Capture the cell that displays the provided text and extract its (x, y) central coordinate. 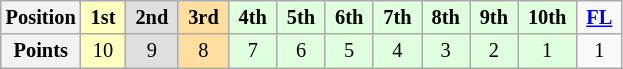
6th (349, 17)
9th (494, 17)
6 (301, 51)
5 (349, 51)
1st (104, 17)
10 (104, 51)
3rd (203, 17)
5th (301, 17)
Position (41, 17)
4 (397, 51)
7 (253, 51)
2nd (152, 17)
9 (152, 51)
8 (203, 51)
2 (494, 51)
FL (599, 17)
3 (446, 51)
7th (397, 17)
4th (253, 17)
10th (547, 17)
8th (446, 17)
Points (41, 51)
